From the cell containing the given text, extract its center point as [X, Y] coordinate. 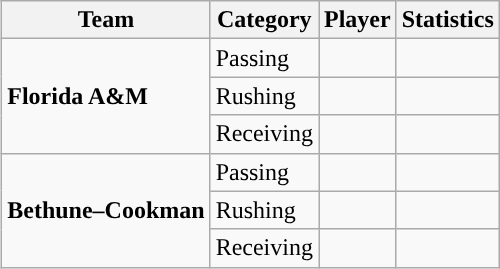
Statistics [448, 20]
Category [264, 20]
Player [357, 20]
Bethune–Cookman [106, 210]
Florida A&M [106, 96]
Team [106, 20]
